Capture the cell that displays the provided text and extract its (X, Y) central coordinate. 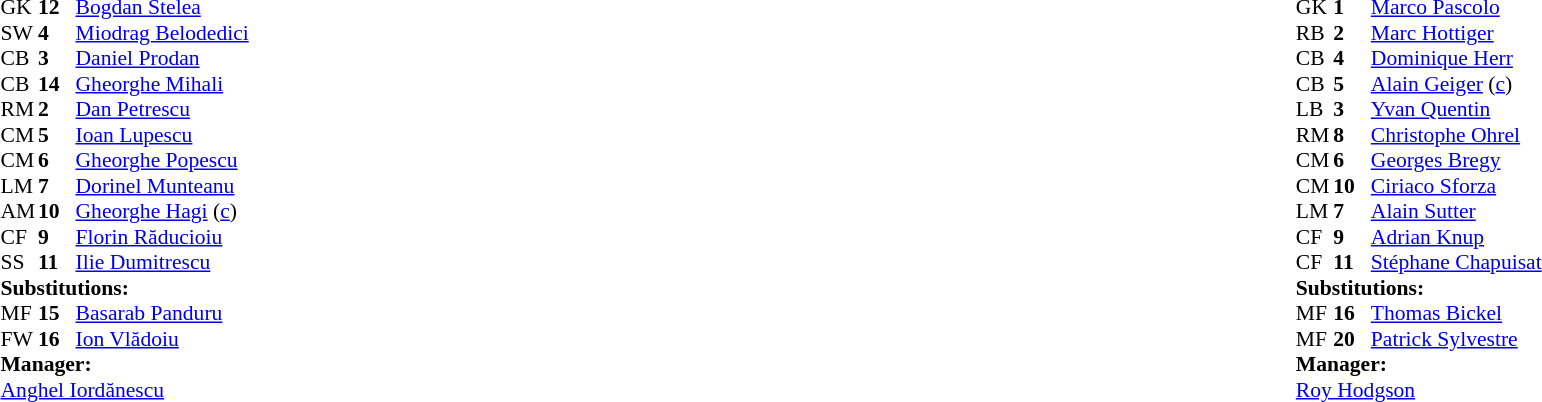
20 (1352, 339)
RB (1315, 33)
Dan Petrescu (162, 109)
Dorinel Munteanu (162, 186)
Florin Răducioiu (162, 237)
Gheorghe Mihali (162, 84)
SS (19, 263)
Marc Hottiger (1456, 33)
Gheorghe Popescu (162, 161)
SW (19, 33)
15 (57, 313)
Miodrag Belodedici (162, 33)
Thomas Bickel (1456, 313)
Alain Sutter (1456, 211)
Patrick Sylvestre (1456, 339)
14 (57, 84)
Yvan Quentin (1456, 109)
Christophe Ohrel (1456, 135)
Georges Bregy (1456, 161)
Adrian Knup (1456, 237)
LB (1315, 109)
Daniel Prodan (162, 59)
FW (19, 339)
Basarab Panduru (162, 313)
Gheorghe Hagi (c) (162, 211)
Ion Vlădoiu (162, 339)
Ilie Dumitrescu (162, 263)
AM (19, 211)
Ciriaco Sforza (1456, 186)
Ioan Lupescu (162, 135)
8 (1352, 135)
Alain Geiger (c) (1456, 84)
Dominique Herr (1456, 59)
Stéphane Chapuisat (1456, 263)
